Extract the [x, y] coordinate from the center of the cell holding the provided text.  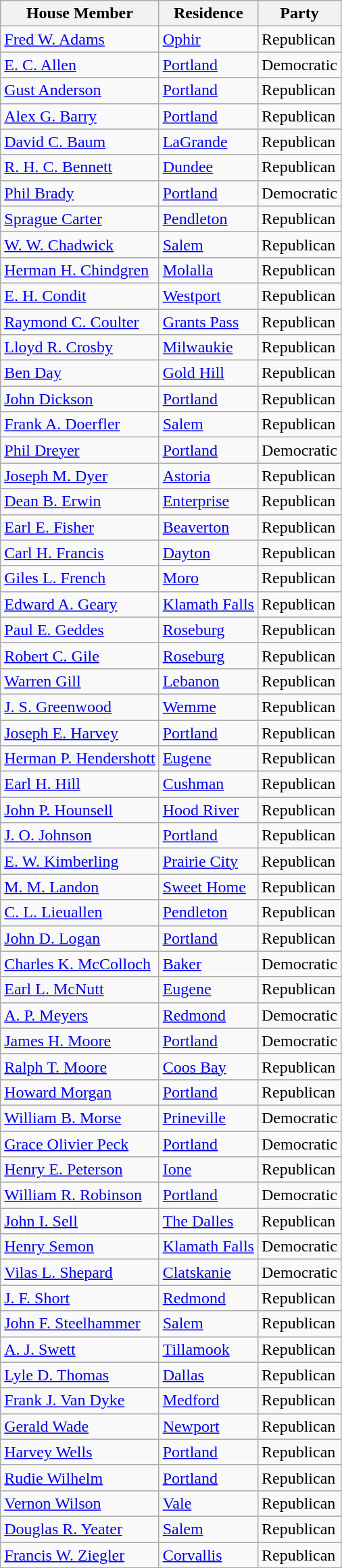
Herman H. Chindgren [80, 270]
Howard Morgan [80, 1092]
Corvallis [208, 1555]
Phil Dreyer [80, 450]
Sweet Home [208, 887]
Frank J. Van Dyke [80, 1401]
W. W. Chadwick [80, 244]
House Member [80, 13]
Henry Semon [80, 1247]
Milwaukie [208, 348]
Herman P. Hendershott [80, 759]
Westport [208, 296]
Sprague Carter [80, 219]
Grants Pass [208, 322]
J. O. Johnson [80, 836]
Henry E. Peterson [80, 1170]
R. H. C. Bennett [80, 167]
Giles L. French [80, 578]
Earl E. Fisher [80, 527]
Gust Anderson [80, 90]
Medford [208, 1401]
Charles K. McColloch [80, 964]
Dayton [208, 553]
Dallas [208, 1375]
Hood River [208, 810]
Paul E. Geddes [80, 630]
J. F. Short [80, 1298]
Vilas L. Shepard [80, 1272]
Raymond C. Coulter [80, 322]
Earl H. Hill [80, 784]
Moro [208, 578]
The Dalles [208, 1221]
Lyle D. Thomas [80, 1375]
William B. Morse [80, 1118]
Joseph M. Dyer [80, 476]
Edward A. Geary [80, 604]
James H. Moore [80, 1041]
Phil Brady [80, 193]
Lloyd R. Crosby [80, 348]
Clatskanie [208, 1272]
Alex G. Barry [80, 116]
Tillamook [208, 1349]
Gerald Wade [80, 1426]
Baker [208, 964]
Residence [208, 13]
John Dickson [80, 399]
John D. Logan [80, 938]
David C. Baum [80, 142]
Douglas R. Yeater [80, 1529]
Wemme [208, 707]
John F. Steelhammer [80, 1324]
Coos Bay [208, 1066]
M. M. Landon [80, 887]
Beaverton [208, 527]
Joseph E. Harvey [80, 732]
Ione [208, 1170]
Francis W. Ziegler [80, 1555]
E. C. Allen [80, 65]
Earl L. McNutt [80, 990]
Cushman [208, 784]
Ben Day [80, 373]
Rudie Wilhelm [80, 1478]
Prineville [208, 1118]
Robert C. Gile [80, 655]
Gold Hill [208, 373]
Prairie City [208, 861]
A. P. Meyers [80, 1015]
Molalla [208, 270]
Ophir [208, 39]
William R. Robinson [80, 1195]
Newport [208, 1426]
Fred W. Adams [80, 39]
Lebanon [208, 681]
John I. Sell [80, 1221]
E. W. Kimberling [80, 861]
Vale [208, 1503]
Dean B. Erwin [80, 502]
Warren Gill [80, 681]
A. J. Swett [80, 1349]
LaGrande [208, 142]
Enterprise [208, 502]
J. S. Greenwood [80, 707]
Party [299, 13]
E. H. Condit [80, 296]
Harvey Wells [80, 1452]
Astoria [208, 476]
Carl H. Francis [80, 553]
Frank A. Doerfler [80, 425]
Vernon Wilson [80, 1503]
Dundee [208, 167]
C. L. Lieuallen [80, 913]
Grace Olivier Peck [80, 1144]
Ralph T. Moore [80, 1066]
John P. Hounsell [80, 810]
